Identify which cell holds the provided text, then report its [X, Y] central coordinate. 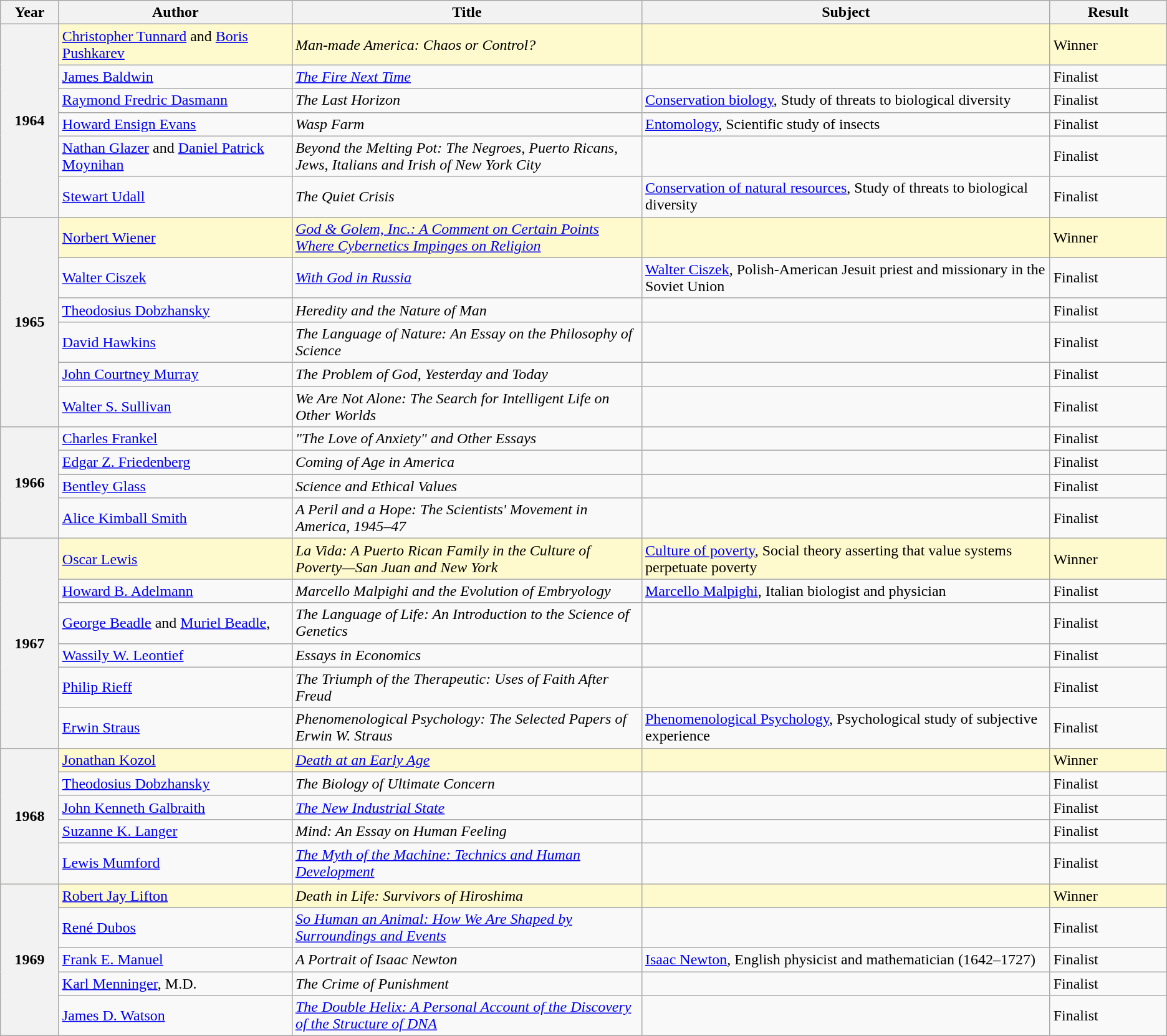
Wassily W. Leontief [175, 655]
Howard B. Adelmann [175, 591]
A Peril and a Hope: The Scientists' Movement in America, 1945–47 [466, 519]
We Are Not Alone: The Search for Intelligent Life on Other Worlds [466, 406]
Wasp Farm [466, 124]
Phenomenological Psychology: The Selected Papers of Erwin W. Straus [466, 728]
James Baldwin [175, 77]
Entomology, Scientific study of insects [845, 124]
1967 [30, 643]
Frank E. Manuel [175, 960]
Robert Jay Lifton [175, 896]
Jonathan Kozol [175, 760]
With God in Russia [466, 278]
The Triumph of the Therapeutic: Uses of Faith After Freud [466, 687]
1968 [30, 815]
Walter Ciszek [175, 278]
"The Love of Anxiety" and Other Essays [466, 439]
The Biology of Ultimate Concern [466, 784]
A Portrait of Isaac Newton [466, 960]
Conservation of natural resources, Study of threats to biological diversity [845, 197]
1969 [30, 960]
Howard Ensign Evans [175, 124]
Death at an Early Age [466, 760]
The Last Horizon [466, 100]
Heredity and the Nature of Man [466, 310]
1964 [30, 121]
Culture of poverty, Social theory asserting that value systems perpetuate poverty [845, 559]
Conservation biology, Study of threats to biological diversity [845, 100]
1965 [30, 322]
Man-made America: Chaos or Control? [466, 45]
Phenomenological Psychology, Psychological study of subjective experience [845, 728]
Marcello Malpighi and the Evolution of Embryology [466, 591]
Philip Rieff [175, 687]
Walter S. Sullivan [175, 406]
Erwin Straus [175, 728]
The Myth of the Machine: Technics and Human Development [466, 863]
Essays in Economics [466, 655]
1966 [30, 482]
Science and Ethical Values [466, 486]
Lewis Mumford [175, 863]
Norbert Wiener [175, 237]
Karl Menninger, M.D. [175, 984]
La Vida: A Puerto Rican Family in the Culture of Poverty—San Juan and New York [466, 559]
Charles Frankel [175, 439]
The Problem of God, Yesterday and Today [466, 374]
René Dubos [175, 928]
Isaac Newton, English physicist and mathematician (1642–1727) [845, 960]
The New Industrial State [466, 807]
The Fire Next Time [466, 77]
God & Golem, Inc.: A Comment on Certain Points Where Cybernetics Impinges on Religion [466, 237]
Result [1108, 12]
James D. Watson [175, 1016]
Subject [845, 12]
The Quiet Crisis [466, 197]
John Courtney Murray [175, 374]
Nathan Glazer and Daniel Patrick Moynihan [175, 156]
Bentley Glass [175, 486]
Oscar Lewis [175, 559]
Christopher Tunnard and Boris Pushkarev [175, 45]
The Double Helix: A Personal Account of the Discovery of the Structure of DNA [466, 1016]
Marcello Malpighi, Italian biologist and physician [845, 591]
Walter Ciszek, Polish-American Jesuit priest and missionary in the Soviet Union [845, 278]
Beyond the Melting Pot: The Negroes, Puerto Ricans, Jews, Italians and Irish of New York City [466, 156]
Raymond Fredric Dasmann [175, 100]
David Hawkins [175, 342]
Death in Life: Survivors of Hiroshima [466, 896]
The Language of Life: An Introduction to the Science of Genetics [466, 623]
Year [30, 12]
Suzanne K. Langer [175, 831]
The Crime of Punishment [466, 984]
Alice Kimball Smith [175, 519]
Coming of Age in America [466, 463]
George Beadle and Muriel Beadle, [175, 623]
Author [175, 12]
Title [466, 12]
Edgar Z. Friedenberg [175, 463]
So Human an Animal: How We Are Shaped by Surroundings and Events [466, 928]
The Language of Nature: An Essay on the Philosophy of Science [466, 342]
John Kenneth Galbraith [175, 807]
Mind: An Essay on Human Feeling [466, 831]
Stewart Udall [175, 197]
